Return the [X, Y] coordinate for the center point of the cell that contains the specified text.  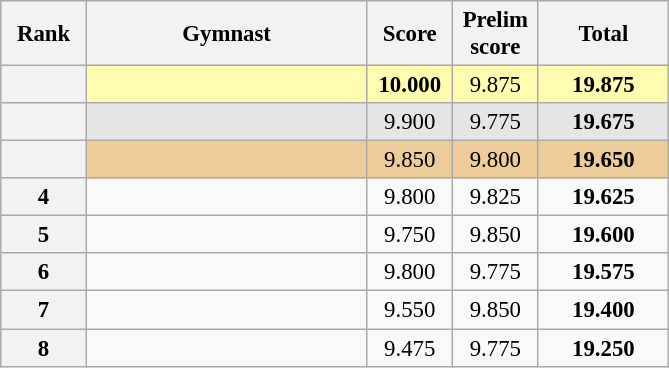
9.825 [496, 197]
Score [410, 34]
Rank [44, 34]
19.400 [604, 310]
6 [44, 273]
4 [44, 197]
19.650 [604, 160]
8 [44, 348]
Gymnast [226, 34]
9.475 [410, 348]
5 [44, 235]
9.875 [496, 85]
9.550 [410, 310]
Total [604, 34]
19.675 [604, 122]
19.600 [604, 235]
Prelim score [496, 34]
19.875 [604, 85]
19.575 [604, 273]
19.625 [604, 197]
10.000 [410, 85]
9.900 [410, 122]
9.750 [410, 235]
7 [44, 310]
19.250 [604, 348]
